Provide the [x, y] coordinate of the cell's center where the given text is located.  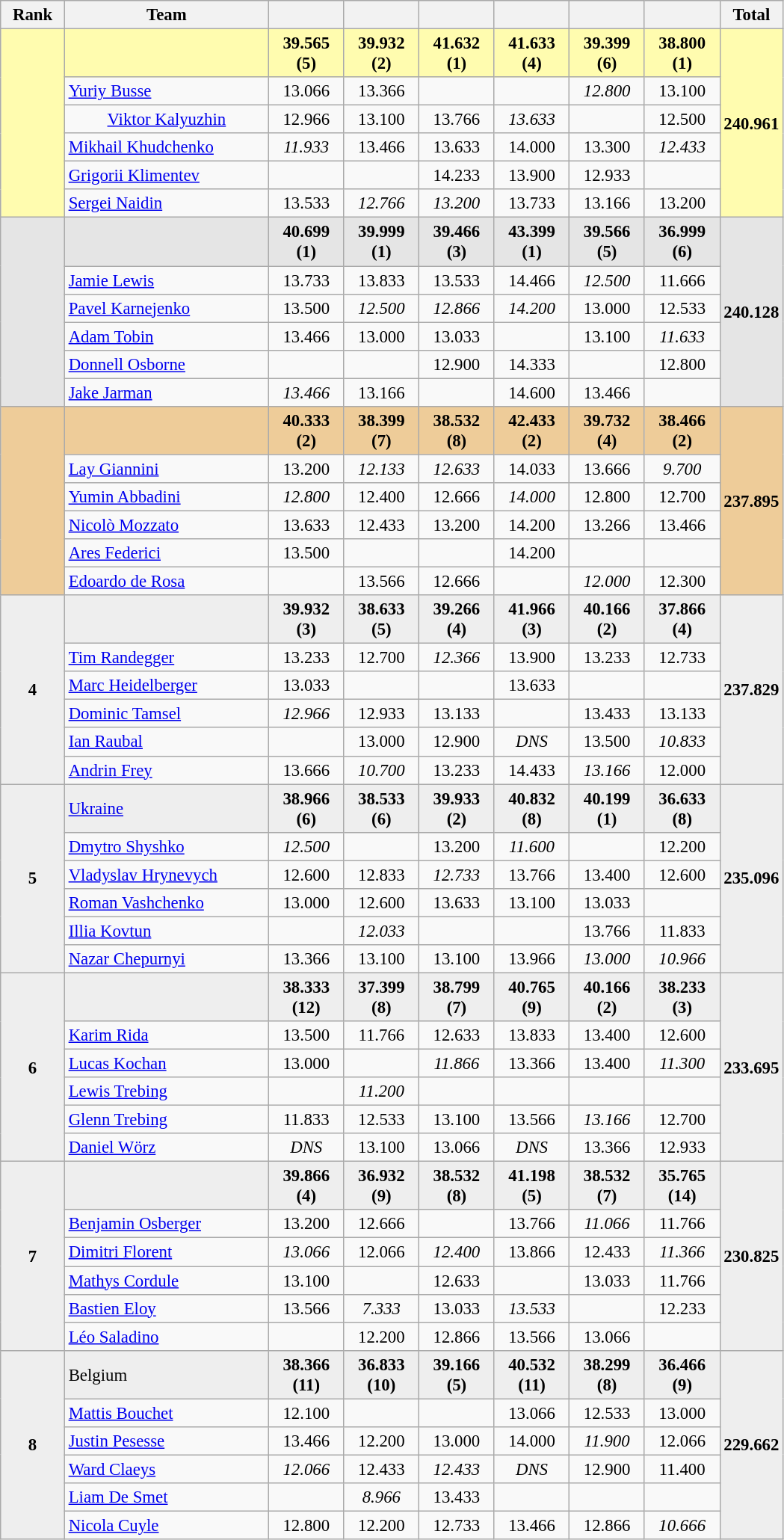
40.199 (1) [607, 809]
39.933 (2) [457, 809]
11.866 [457, 1064]
38.533 (6) [381, 809]
4 [33, 689]
Roman Vashchenko [166, 903]
11.366 [682, 1252]
Dimitri Florent [166, 1252]
Grigorii Klimentev [166, 176]
39.266 (4) [457, 619]
Sergei Naidin [166, 204]
Andrin Frey [166, 770]
7.333 [381, 1308]
10.666 [682, 1525]
39.932 (2) [381, 54]
14.466 [532, 280]
13.300 [607, 147]
42.433 (2) [532, 431]
Ukraine [166, 809]
39.866 (4) [306, 1186]
39.399 (6) [607, 54]
11.933 [306, 147]
8 [33, 1444]
Yumin Abbadini [166, 497]
41.633 (4) [532, 54]
38.799 (7) [457, 997]
39.565 (5) [306, 54]
14.033 [532, 469]
5 [33, 879]
229.662 [752, 1444]
10.700 [381, 770]
7 [33, 1256]
Edoardo de Rosa [166, 582]
233.695 [752, 1068]
41.632 (1) [457, 54]
Dmytro Shyshko [166, 846]
Ward Claeys [166, 1469]
40.832 (8) [532, 809]
40.699 (1) [306, 242]
40.765 (9) [532, 997]
38.399 (7) [381, 431]
Mathys Cordule [166, 1281]
13.266 [607, 525]
37.866 (4) [682, 619]
11.633 [682, 336]
Jake Jarman [166, 392]
Donnell Osborne [166, 364]
Mattis Bouchet [166, 1413]
12.766 [381, 204]
36.833 (10) [381, 1374]
237.829 [752, 689]
36.999 (6) [682, 242]
14.333 [532, 364]
11.400 [682, 1469]
14.600 [532, 392]
Nicola Cuyle [166, 1525]
12.366 [457, 658]
Lucas Kochan [166, 1064]
Ares Federici [166, 553]
Bastien Eloy [166, 1308]
Pavel Karnejenko [166, 308]
8.966 [381, 1497]
235.096 [752, 879]
240.128 [752, 312]
Benjamin Osberger [166, 1224]
11.066 [607, 1224]
40.532 (11) [532, 1374]
Team [166, 15]
Rank [33, 15]
Lewis Trebing [166, 1091]
Vladyslav Hrynevych [166, 875]
Justin Pesesse [166, 1441]
37.399 (8) [381, 997]
Léo Saladino [166, 1337]
Dominic Tamsel [166, 714]
41.198 (5) [532, 1186]
Ian Raubal [166, 742]
12.233 [682, 1308]
14.233 [457, 176]
Nicolò Mozzato [166, 525]
38.366 (11) [306, 1374]
39.466 (3) [457, 242]
13.866 [532, 1252]
38.633 (5) [381, 619]
Mikhail Khudchenko [166, 147]
10.833 [682, 742]
Yuriy Busse [166, 91]
11.300 [682, 1064]
Illia Kovtun [166, 931]
11.666 [682, 280]
36.932 (9) [381, 1186]
230.825 [752, 1256]
14.433 [532, 770]
38.800 (1) [682, 54]
43.399 (1) [532, 242]
10.966 [682, 959]
Adam Tobin [166, 336]
36.633 (8) [682, 809]
38.333 (12) [306, 997]
11.900 [607, 1441]
6 [33, 1068]
35.765 (14) [682, 1186]
Total [752, 15]
13.966 [532, 959]
39.566 (5) [607, 242]
11.200 [381, 1091]
Belgium [166, 1374]
12.833 [381, 875]
Tim Randegger [166, 658]
40.333 (2) [306, 431]
39.999 (1) [381, 242]
12.300 [682, 582]
Viktor Kalyuzhin [166, 120]
Nazar Chepurnyi [166, 959]
38.532 (7) [607, 1186]
12.033 [381, 931]
Karim Rida [166, 1035]
11.600 [532, 846]
Daniel Wörz [166, 1148]
9.700 [682, 469]
38.466 (2) [682, 431]
39.932 (3) [306, 619]
Jamie Lewis [166, 280]
12.133 [381, 469]
12.100 [306, 1413]
38.233 (3) [682, 997]
39.166 (5) [457, 1374]
240.961 [752, 124]
Marc Heidelberger [166, 686]
38.299 (8) [607, 1374]
41.966 (3) [532, 619]
Glenn Trebing [166, 1120]
36.466 (9) [682, 1374]
Lay Giannini [166, 469]
39.732 (4) [607, 431]
Liam De Smet [166, 1497]
38.966 (6) [306, 809]
237.895 [752, 501]
